Find where the given text appears and provide that cell's center as (x, y) coordinate. 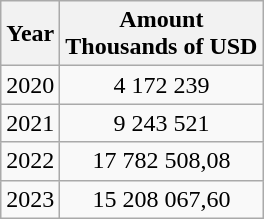
2020 (30, 85)
Year (30, 34)
4 172 239 (162, 85)
2021 (30, 123)
15 208 067,60 (162, 199)
17 782 508,08 (162, 161)
2023 (30, 199)
AmountThousands of USD (162, 34)
9 243 521 (162, 123)
2022 (30, 161)
